Return the [X, Y] coordinate for the center point of the cell that contains the specified text.  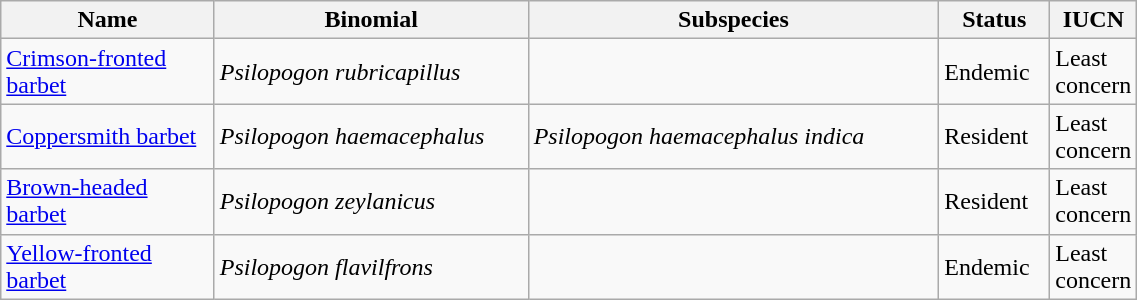
Brown-headed barbet [108, 202]
Status [994, 20]
Binomial [371, 20]
Crimson-fronted barbet [108, 72]
Psilopogon haemacephalus indica [734, 136]
Psilopogon flavilfrons [371, 266]
IUCN [1094, 20]
Coppersmith barbet [108, 136]
Name [108, 20]
Psilopogon rubricapillus [371, 72]
Psilopogon haemacephalus [371, 136]
Subspecies [734, 20]
Psilopogon zeylanicus [371, 202]
Yellow-fronted barbet [108, 266]
